Search for the cell housing the specified text and yield its (X, Y) center coordinate. 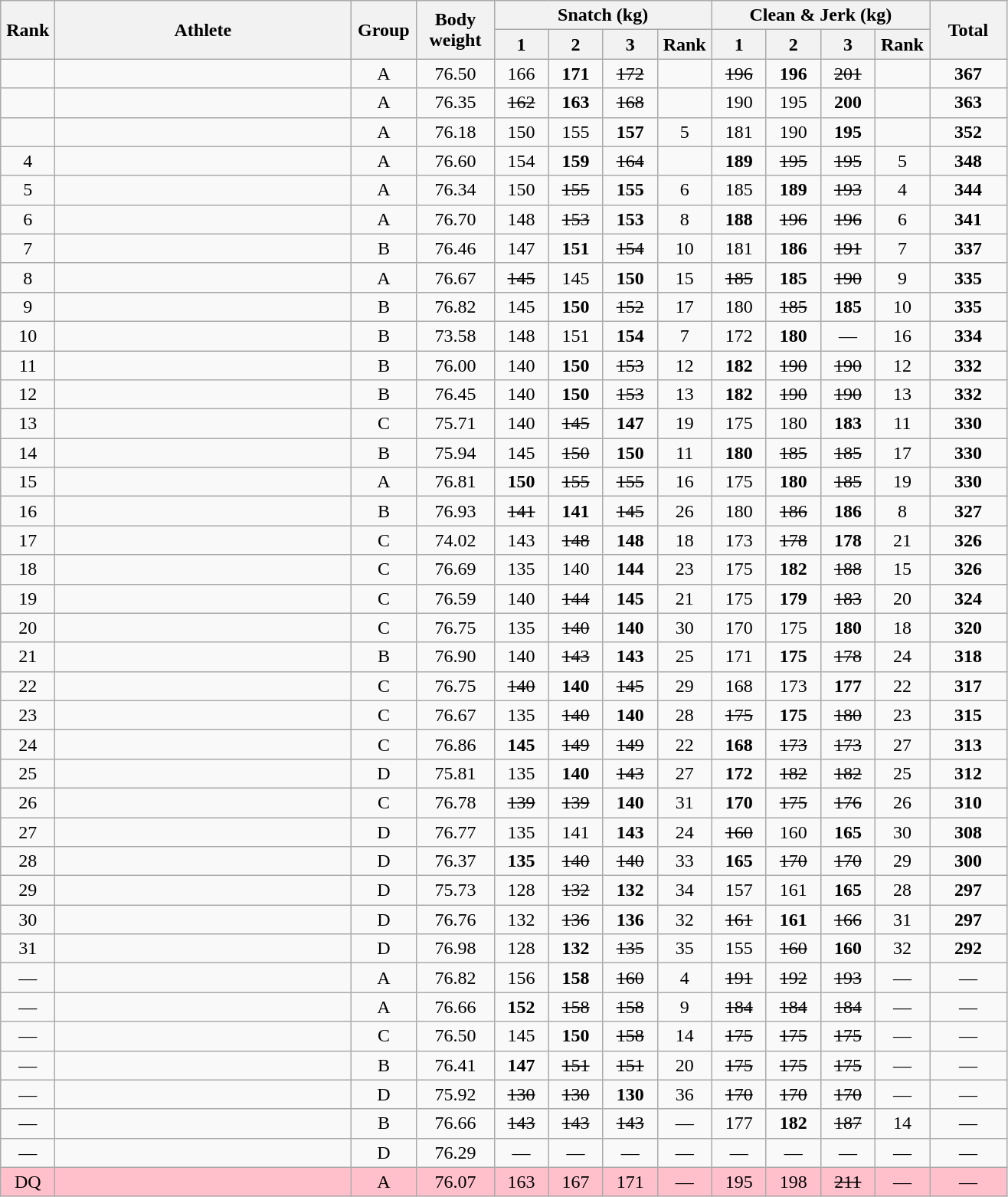
76.45 (455, 395)
324 (968, 598)
344 (968, 190)
201 (847, 74)
74.02 (455, 540)
76.86 (455, 744)
292 (968, 949)
Snatch (kg) (603, 15)
348 (968, 161)
76.34 (455, 190)
76.35 (455, 103)
Total (968, 30)
308 (968, 831)
73.58 (455, 336)
Clean & Jerk (kg) (820, 15)
300 (968, 861)
76.46 (455, 248)
76.77 (455, 831)
Athlete (203, 30)
187 (847, 1123)
76.00 (455, 366)
167 (576, 1182)
DQ (28, 1182)
200 (847, 103)
211 (847, 1182)
162 (521, 103)
312 (968, 773)
76.93 (455, 511)
318 (968, 657)
179 (794, 598)
159 (576, 161)
352 (968, 132)
Group (384, 30)
315 (968, 715)
76.90 (455, 657)
75.92 (455, 1094)
341 (968, 219)
76.60 (455, 161)
34 (685, 890)
156 (521, 978)
76.37 (455, 861)
36 (685, 1094)
75.73 (455, 890)
337 (968, 248)
76.81 (455, 482)
176 (847, 802)
367 (968, 74)
192 (794, 978)
76.29 (455, 1153)
76.07 (455, 1182)
320 (968, 628)
33 (685, 861)
313 (968, 744)
76.78 (455, 802)
164 (630, 161)
76.18 (455, 132)
327 (968, 511)
75.94 (455, 453)
76.98 (455, 949)
76.41 (455, 1065)
75.71 (455, 424)
76.76 (455, 920)
363 (968, 103)
76.69 (455, 569)
75.81 (455, 773)
Body weight (455, 30)
76.70 (455, 219)
76.59 (455, 598)
35 (685, 949)
334 (968, 336)
198 (794, 1182)
317 (968, 686)
310 (968, 802)
